From the cell containing the given text, extract its center point as (X, Y) coordinate. 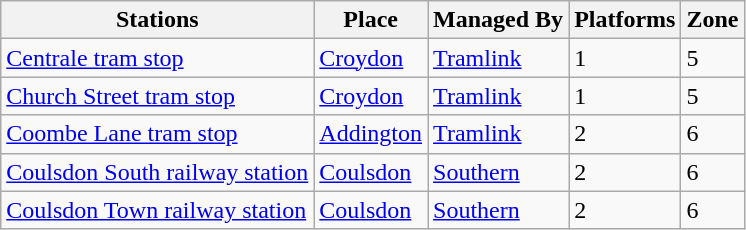
Managed By (498, 20)
Zone (712, 20)
Coombe Lane tram stop (158, 134)
Place (371, 20)
Church Street tram stop (158, 96)
Coulsdon South railway station (158, 172)
Centrale tram stop (158, 58)
Stations (158, 20)
Addington (371, 134)
Platforms (625, 20)
Coulsdon Town railway station (158, 210)
